Find where the given text appears and provide that cell's center as [X, Y] coordinate. 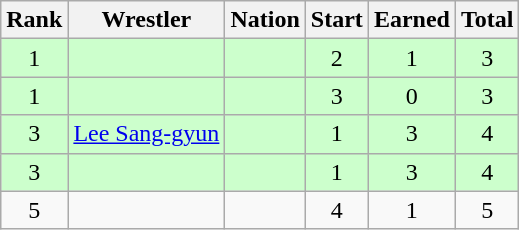
Wrestler [146, 20]
0 [412, 96]
Total [487, 20]
2 [336, 58]
Lee Sang-gyun [146, 134]
Nation [265, 20]
Earned [412, 20]
Start [336, 20]
Rank [34, 20]
